Identify which cell holds the provided text, then report its (X, Y) central coordinate. 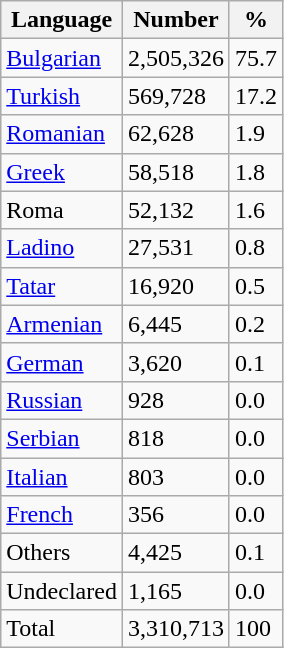
Bulgarian (62, 58)
356 (176, 515)
% (256, 20)
Number (176, 20)
3,620 (176, 362)
German (62, 362)
Total (62, 629)
803 (176, 477)
1.6 (256, 210)
62,628 (176, 134)
1,165 (176, 591)
58,518 (176, 172)
Armenian (62, 324)
6,445 (176, 324)
Others (62, 553)
Russian (62, 400)
0.2 (256, 324)
Romanian (62, 134)
Turkish (62, 96)
818 (176, 438)
75.7 (256, 58)
Greek (62, 172)
928 (176, 400)
Undeclared (62, 591)
1.8 (256, 172)
French (62, 515)
Language (62, 20)
1.9 (256, 134)
17.2 (256, 96)
16,920 (176, 286)
Tatar (62, 286)
2,505,326 (176, 58)
Italian (62, 477)
52,132 (176, 210)
0.8 (256, 248)
Ladino (62, 248)
4,425 (176, 553)
100 (256, 629)
0.5 (256, 286)
Serbian (62, 438)
3,310,713 (176, 629)
Roma (62, 210)
27,531 (176, 248)
569,728 (176, 96)
